Identify which cell holds the provided text, then report its [x, y] central coordinate. 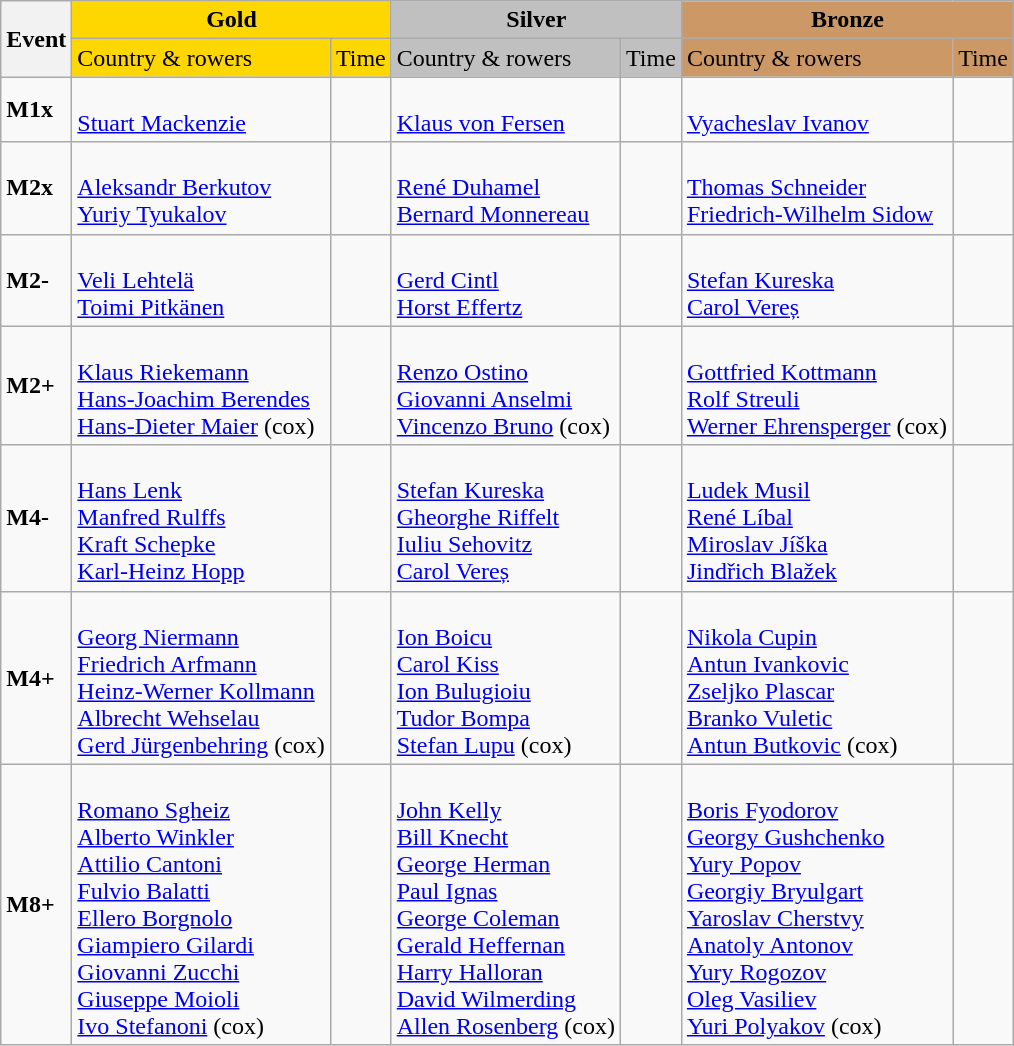
Veli Lehtelä Toimi Pitkänen [202, 280]
Klaus von Fersen [506, 110]
M1x [36, 110]
Aleksandr Berkutov Yuriy Tyukalov [202, 188]
Stefan Kureska Gheorghe Riffelt Iuliu Sehovitz Carol Vereș [506, 518]
M4- [36, 518]
Vyacheslav Ivanov [816, 110]
Hans Lenk Manfred Rulffs Kraft Schepke Karl-Heinz Hopp [202, 518]
Gottfried Kottmann Rolf Streuli Werner Ehrensperger (cox) [816, 386]
M2- [36, 280]
René Duhamel Bernard Monnereau [506, 188]
Silver [536, 20]
M2x [36, 188]
Ion Boicu Carol Kiss Ion Bulugioiu Tudor Bompa Stefan Lupu (cox) [506, 678]
Gerd Cintl Horst Effertz [506, 280]
M2+ [36, 386]
M4+ [36, 678]
Stefan Kureska Carol Vereș [816, 280]
Georg Niermann Friedrich Arfmann Heinz-Werner Kollmann Albrecht Wehselau Gerd Jürgenbehring (cox) [202, 678]
Thomas Schneider Friedrich-Wilhelm Sidow [816, 188]
Renzo Ostino Giovanni Anselmi Vincenzo Bruno (cox) [506, 386]
Klaus Riekemann Hans-Joachim Berendes Hans-Dieter Maier (cox) [202, 386]
Event [36, 39]
Stuart Mackenzie [202, 110]
Boris Fyodorov Georgy Gushchenko Yury Popov Georgiy Bryulgart Yaroslav Cherstvy Anatoly Antonov Yury Rogozov Oleg Vasiliev Yuri Polyakov (cox) [816, 904]
Gold [232, 20]
M8+ [36, 904]
Ludek Musil René Líbal Miroslav Jíška Jindřich Blažek [816, 518]
Nikola Cupin Antun Ivankovic Zseljko Plascar Branko Vuletic Antun Butkovic (cox) [816, 678]
Romano Sgheiz Alberto Winkler Attilio Cantoni Fulvio Balatti Ellero Borgnolo Giampiero Gilardi Giovanni Zucchi Giuseppe Moioli Ivo Stefanoni (cox) [202, 904]
Bronze [847, 20]
John Kelly Bill Knecht George Herman Paul Ignas George Coleman Gerald Heffernan Harry Halloran David Wilmerding Allen Rosenberg (cox) [506, 904]
